Locate the cell with the specified text and output its [X, Y] center coordinate. 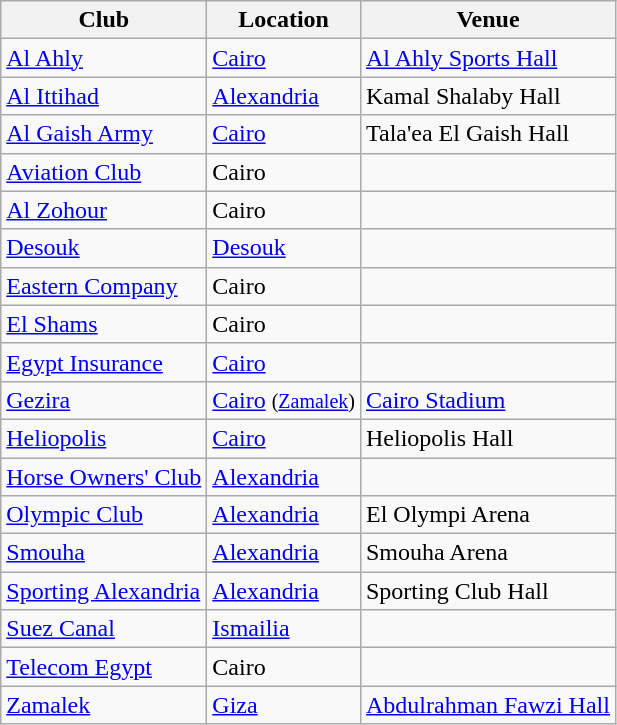
Horse Owners' Club [104, 477]
Giza [284, 705]
Al Ahly Sports Hall [488, 58]
Sporting Club Hall [488, 591]
Eastern Company [104, 286]
Tala'ea El Gaish Hall [488, 134]
Olympic Club [104, 515]
Egypt Insurance [104, 362]
Sporting Alexandria [104, 591]
Venue [488, 20]
Suez Canal [104, 629]
Telecom Egypt [104, 667]
Abdulrahman Fawzi Hall [488, 705]
Cairo Stadium [488, 400]
Aviation Club [104, 172]
Al Zohour [104, 210]
Heliopolis Hall [488, 438]
El Shams [104, 324]
Gezira [104, 400]
Al Ittihad [104, 96]
Smouha [104, 553]
Cairo (Zamalek) [284, 400]
Heliopolis [104, 438]
Al Ahly [104, 58]
Smouha Arena [488, 553]
Ismailia [284, 629]
Club [104, 20]
Al Gaish Army [104, 134]
Location [284, 20]
Zamalek [104, 705]
El Olympi Arena [488, 515]
Kamal Shalaby Hall [488, 96]
